Determine the (X, Y) coordinate at the center of the cell enclosing the given text.  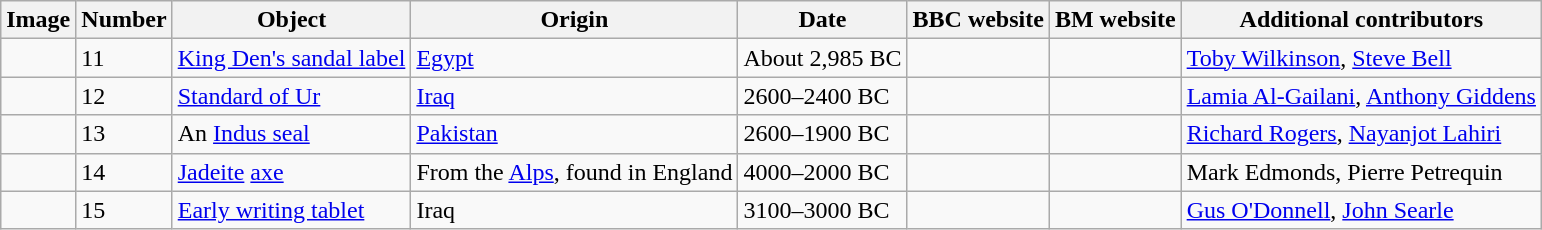
2600–1900 BC (822, 134)
14 (124, 172)
Additional contributors (1361, 20)
Object (292, 20)
Egypt (574, 58)
Early writing tablet (292, 210)
Richard Rogers, Nayanjot Lahiri (1361, 134)
BBC website (978, 20)
4000–2000 BC (822, 172)
Image (38, 20)
About 2,985 BC (822, 58)
2600–2400 BC (822, 96)
Number (124, 20)
King Den's sandal label (292, 58)
11 (124, 58)
13 (124, 134)
Toby Wilkinson, Steve Bell (1361, 58)
Lamia Al-Gailani, Anthony Giddens (1361, 96)
Origin (574, 20)
Jadeite axe (292, 172)
BM website (1115, 20)
Standard of Ur (292, 96)
An Indus seal (292, 134)
15 (124, 210)
From the Alps, found in England (574, 172)
Date (822, 20)
Mark Edmonds, Pierre Petrequin (1361, 172)
3100–3000 BC (822, 210)
12 (124, 96)
Pakistan (574, 134)
Gus O'Donnell, John Searle (1361, 210)
